Locate the cell with the specified text and output its [X, Y] center coordinate. 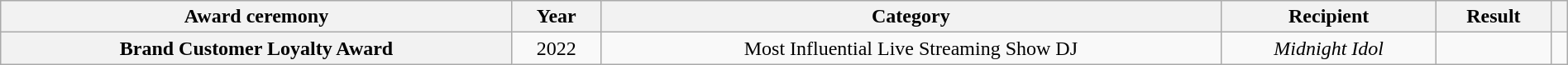
2022 [556, 48]
Brand Customer Loyalty Award [256, 48]
Recipient [1329, 17]
Result [1494, 17]
Award ceremony [256, 17]
Midnight Idol [1329, 48]
Category [911, 17]
Year [556, 17]
Most Influential Live Streaming Show DJ [911, 48]
